Scan for the cell matching the given text and deliver its [x, y] coordinate at center. 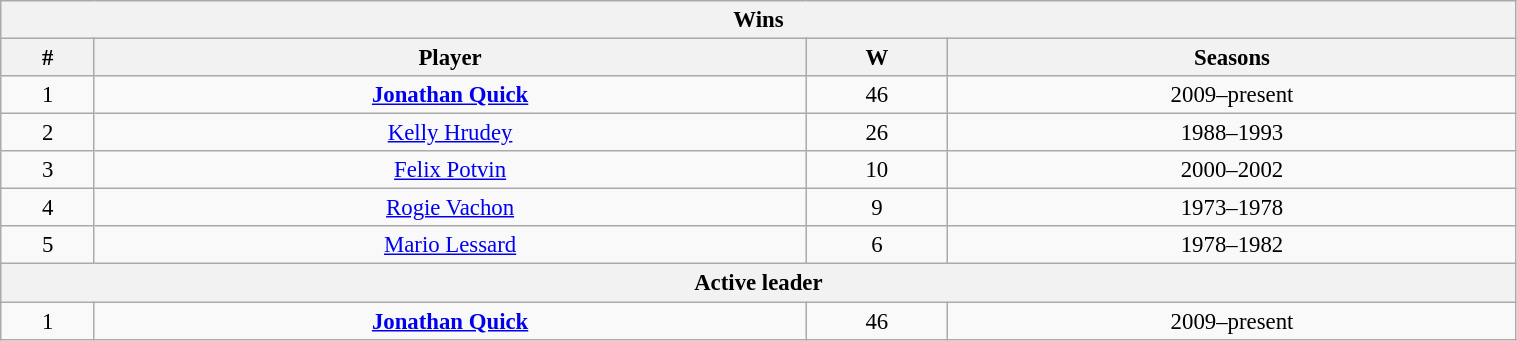
10 [877, 170]
6 [877, 245]
Rogie Vachon [450, 208]
3 [48, 170]
26 [877, 133]
1973–1978 [1232, 208]
# [48, 58]
2000–2002 [1232, 170]
1988–1993 [1232, 133]
Mario Lessard [450, 245]
Active leader [758, 283]
W [877, 58]
9 [877, 208]
Seasons [1232, 58]
4 [48, 208]
1978–1982 [1232, 245]
Kelly Hrudey [450, 133]
Wins [758, 20]
5 [48, 245]
2 [48, 133]
Felix Potvin [450, 170]
Player [450, 58]
